From the cell containing the given text, extract its center point as [x, y] coordinate. 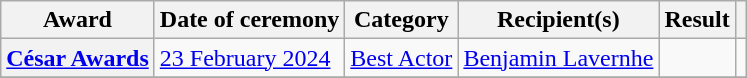
23 February 2024 [250, 58]
Benjamin Lavernhe [558, 58]
Date of ceremony [250, 20]
Category [402, 20]
Best Actor [402, 58]
Result [697, 20]
César Awards [78, 58]
Award [78, 20]
Recipient(s) [558, 20]
